Capture the cell that displays the provided text and extract its (x, y) central coordinate. 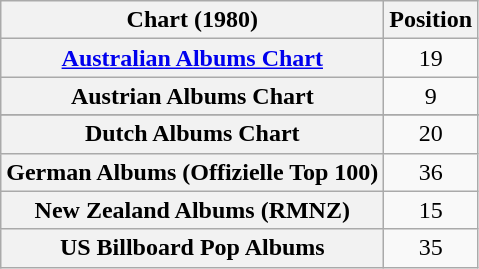
Austrian Albums Chart (192, 96)
15 (431, 210)
20 (431, 134)
35 (431, 248)
9 (431, 96)
German Albums (Offizielle Top 100) (192, 172)
Position (431, 20)
Australian Albums Chart (192, 58)
Dutch Albums Chart (192, 134)
19 (431, 58)
US Billboard Pop Albums (192, 248)
Chart (1980) (192, 20)
New Zealand Albums (RMNZ) (192, 210)
36 (431, 172)
